Locate the cell with the specified text and output its [X, Y] center coordinate. 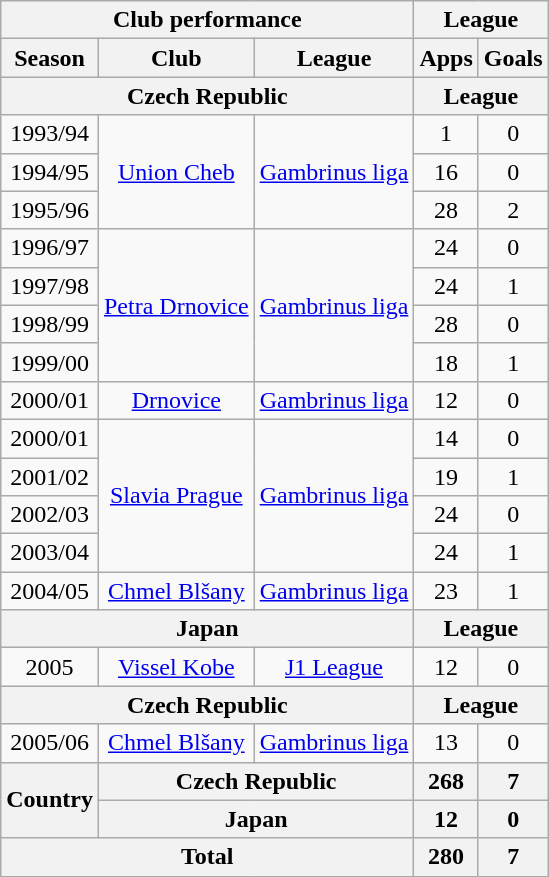
Season [50, 58]
1998/99 [50, 324]
23 [446, 591]
2005 [50, 667]
280 [446, 857]
2001/02 [50, 477]
Club [176, 58]
J1 League [334, 667]
2004/05 [50, 591]
Goals [513, 58]
16 [446, 172]
2003/04 [50, 553]
Union Cheb [176, 172]
13 [446, 743]
1994/95 [50, 172]
Country [50, 800]
1993/94 [50, 134]
Drnovice [176, 400]
1999/00 [50, 362]
268 [446, 781]
1997/98 [50, 286]
2002/03 [50, 515]
Total [208, 857]
1995/96 [50, 210]
1996/97 [50, 248]
2005/06 [50, 743]
14 [446, 438]
19 [446, 477]
Vissel Kobe [176, 667]
2 [513, 210]
Club performance [208, 20]
Apps [446, 58]
Petra Drnovice [176, 305]
Slavia Prague [176, 495]
18 [446, 362]
